Return (X, Y) of the center of cell containing provided text 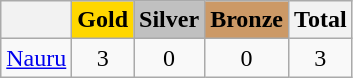
Silver (170, 20)
Total (321, 20)
Gold (103, 20)
Nauru (36, 58)
Bronze (247, 20)
